Locate the cell with the specified text and output its [X, Y] center coordinate. 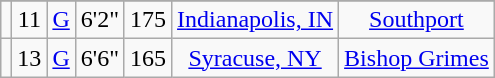
Southport [417, 20]
6'2" [100, 20]
175 [148, 20]
Syracuse, NY [256, 58]
11 [30, 20]
165 [148, 58]
Indianapolis, IN [256, 20]
6'6" [100, 58]
13 [30, 58]
Bishop Grimes [417, 58]
